Locate the cell with the specified text and output its (X, Y) center coordinate. 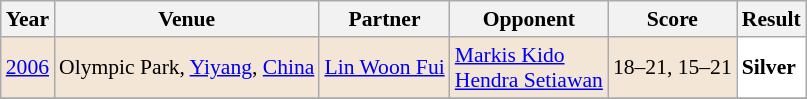
Score (672, 19)
18–21, 15–21 (672, 68)
Year (28, 19)
Markis Kido Hendra Setiawan (529, 68)
Silver (772, 68)
Partner (384, 19)
Olympic Park, Yiyang, China (186, 68)
Lin Woon Fui (384, 68)
Result (772, 19)
Opponent (529, 19)
Venue (186, 19)
2006 (28, 68)
